For the text-containing cell, return its midpoint in (X, Y) coordinate format. 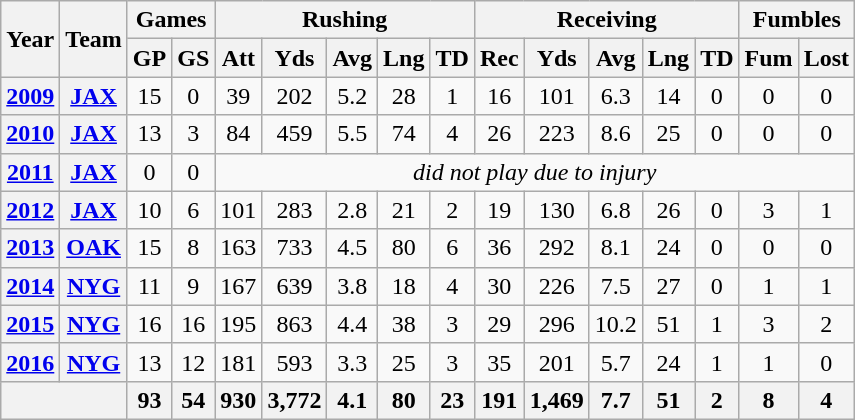
930 (238, 400)
2015 (30, 324)
5.2 (352, 96)
18 (404, 286)
Fumbles (796, 20)
11 (149, 286)
4.4 (352, 324)
223 (556, 134)
Rec (499, 58)
5.7 (616, 362)
201 (556, 362)
863 (294, 324)
2012 (30, 210)
8.6 (616, 134)
130 (556, 210)
Games (170, 20)
5.5 (352, 134)
3.3 (352, 362)
10.2 (616, 324)
23 (452, 400)
296 (556, 324)
2010 (30, 134)
35 (499, 362)
4.1 (352, 400)
GP (149, 58)
84 (238, 134)
2009 (30, 96)
3.8 (352, 286)
30 (499, 286)
226 (556, 286)
Lost (826, 58)
74 (404, 134)
27 (668, 286)
292 (556, 248)
733 (294, 248)
14 (668, 96)
163 (238, 248)
Year (30, 39)
93 (149, 400)
181 (238, 362)
191 (499, 400)
29 (499, 324)
54 (194, 400)
9 (194, 286)
202 (294, 96)
39 (238, 96)
2013 (30, 248)
21 (404, 210)
8.1 (616, 248)
did not play due to injury (535, 172)
12 (194, 362)
2016 (30, 362)
Att (238, 58)
6.8 (616, 210)
1,469 (556, 400)
38 (404, 324)
6.3 (616, 96)
Receiving (606, 20)
GS (194, 58)
10 (149, 210)
195 (238, 324)
Team (94, 39)
2011 (30, 172)
7.5 (616, 286)
Rushing (345, 20)
2014 (30, 286)
167 (238, 286)
639 (294, 286)
593 (294, 362)
2.8 (352, 210)
3,772 (294, 400)
459 (294, 134)
28 (404, 96)
7.7 (616, 400)
4.5 (352, 248)
Fum (768, 58)
19 (499, 210)
OAK (94, 248)
283 (294, 210)
36 (499, 248)
